Determine the (X, Y) coordinate at the center of the cell enclosing the given text.  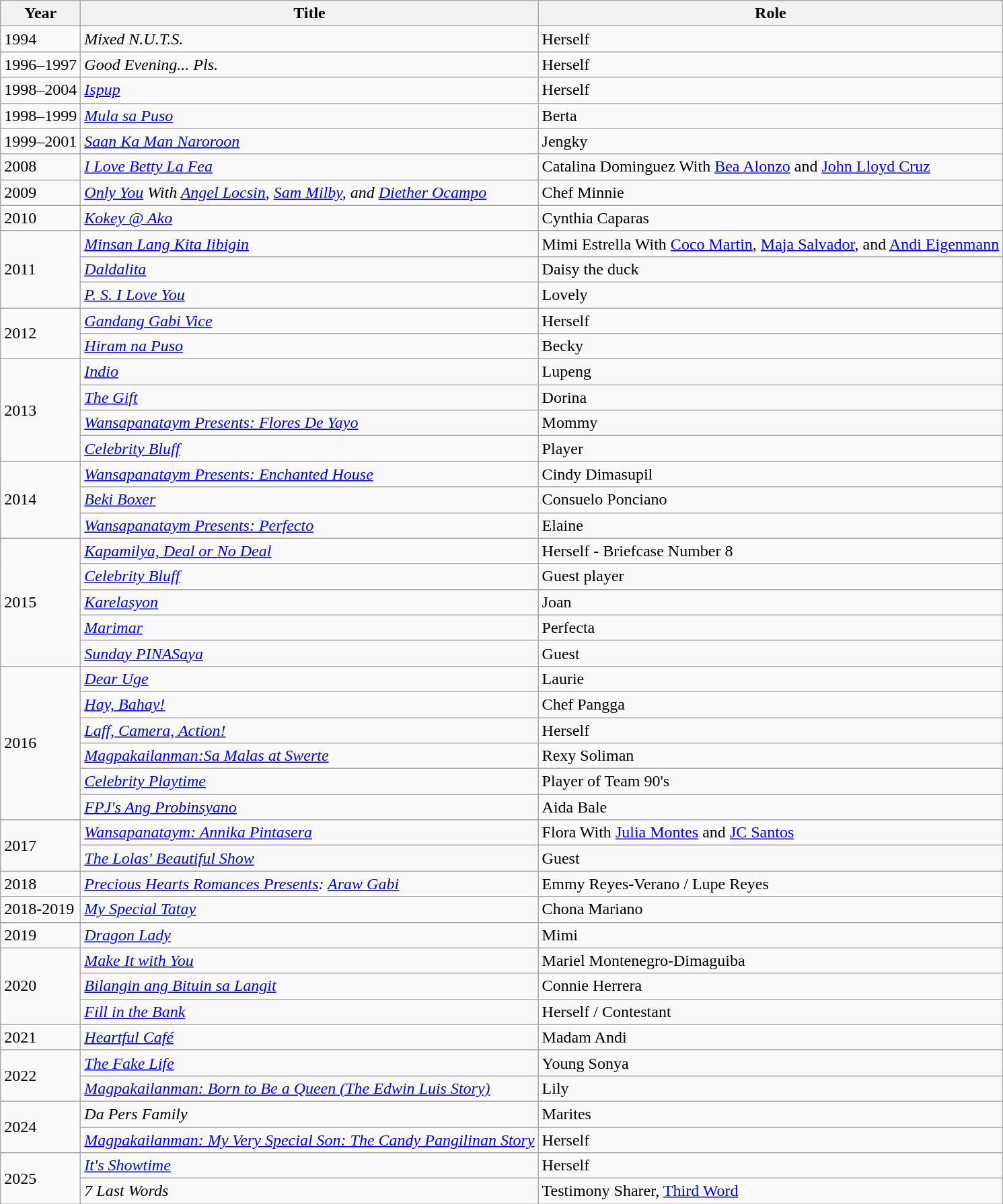
Only You With Angel Locsin, Sam Milby, and Diether Ocampo (309, 192)
2017 (40, 845)
Daldalita (309, 269)
Hiram na Puso (309, 346)
1998–2004 (40, 90)
Da Pers Family (309, 1114)
Daisy the duck (771, 269)
Wansapanataym Presents: Perfecto (309, 525)
2020 (40, 986)
Kapamilya, Deal or No Deal (309, 551)
Marimar (309, 628)
Flora With Julia Montes and JC Santos (771, 833)
Precious Hearts Romances Presents: Araw Gabi (309, 884)
I Love Betty La Fea (309, 167)
Fill in the Bank (309, 1012)
Karelasyon (309, 602)
Magpakailanman: My Very Special Son: The Candy Pangilinan Story (309, 1140)
Gandang Gabi Vice (309, 321)
Hay, Bahay! (309, 704)
Laurie (771, 679)
2015 (40, 602)
2016 (40, 743)
Lupeng (771, 372)
Berta (771, 116)
Chona Mariano (771, 909)
Becky (771, 346)
2012 (40, 334)
Emmy Reyes-Verano / Lupe Reyes (771, 884)
Heartful Café (309, 1037)
2019 (40, 935)
Dear Uge (309, 679)
Young Sonya (771, 1063)
Lovely (771, 295)
2010 (40, 218)
2014 (40, 500)
Celebrity Playtime (309, 782)
Year (40, 13)
Saan Ka Man Naroroon (309, 141)
Herself - Briefcase Number 8 (771, 551)
The Lolas' Beautiful Show (309, 858)
My Special Tatay (309, 909)
It's Showtime (309, 1166)
1998–1999 (40, 116)
Catalina Dominguez With Bea Alonzo and John Lloyd Cruz (771, 167)
Aida Bale (771, 807)
Guest player (771, 576)
Indio (309, 372)
Magpakailanman:Sa Malas at Swerte (309, 756)
Dorina (771, 398)
Beki Boxer (309, 500)
The Gift (309, 398)
Magpakailanman: Born to Be a Queen (The Edwin Luis Story) (309, 1088)
Chef Pangga (771, 704)
2018 (40, 884)
Wansapanataym Presents: Flores De Yayo (309, 423)
Mixed N.U.T.S. (309, 39)
Mariel Montenegro-Dimaguiba (771, 961)
Sunday PINASaya (309, 653)
FPJ's Ang Probinsyano (309, 807)
Bilangin ang Bituin sa Langit (309, 986)
Cynthia Caparas (771, 218)
2021 (40, 1037)
Role (771, 13)
2018-2019 (40, 909)
Wansapanataym: Annika Pintasera (309, 833)
Elaine (771, 525)
Cindy Dimasupil (771, 474)
Title (309, 13)
Rexy Soliman (771, 756)
Ispup (309, 90)
Laff, Camera, Action! (309, 730)
Mula sa Puso (309, 116)
Dragon Lady (309, 935)
2024 (40, 1127)
Marites (771, 1114)
Make It with You (309, 961)
P. S. I Love You (309, 295)
1999–2001 (40, 141)
Mimi Estrella With Coco Martin, Maja Salvador, and Andi Eigenmann (771, 243)
Consuelo Ponciano (771, 500)
Wansapanataym Presents: Enchanted House (309, 474)
2025 (40, 1178)
Minsan Lang Kita Iibigin (309, 243)
2013 (40, 410)
7 Last Words (309, 1191)
Mimi (771, 935)
Jengky (771, 141)
1996–1997 (40, 65)
Player (771, 449)
Testimony Sharer, Third Word (771, 1191)
Joan (771, 602)
Connie Herrera (771, 986)
Player of Team 90's (771, 782)
Lily (771, 1088)
Herself / Contestant (771, 1012)
2011 (40, 269)
2009 (40, 192)
2022 (40, 1076)
Chef Minnie (771, 192)
Perfecta (771, 628)
Madam Andi (771, 1037)
Good Evening... Pls. (309, 65)
The Fake Life (309, 1063)
1994 (40, 39)
2008 (40, 167)
Mommy (771, 423)
Kokey @ Ako (309, 218)
